From the cell containing the given text, extract its center point as (x, y) coordinate. 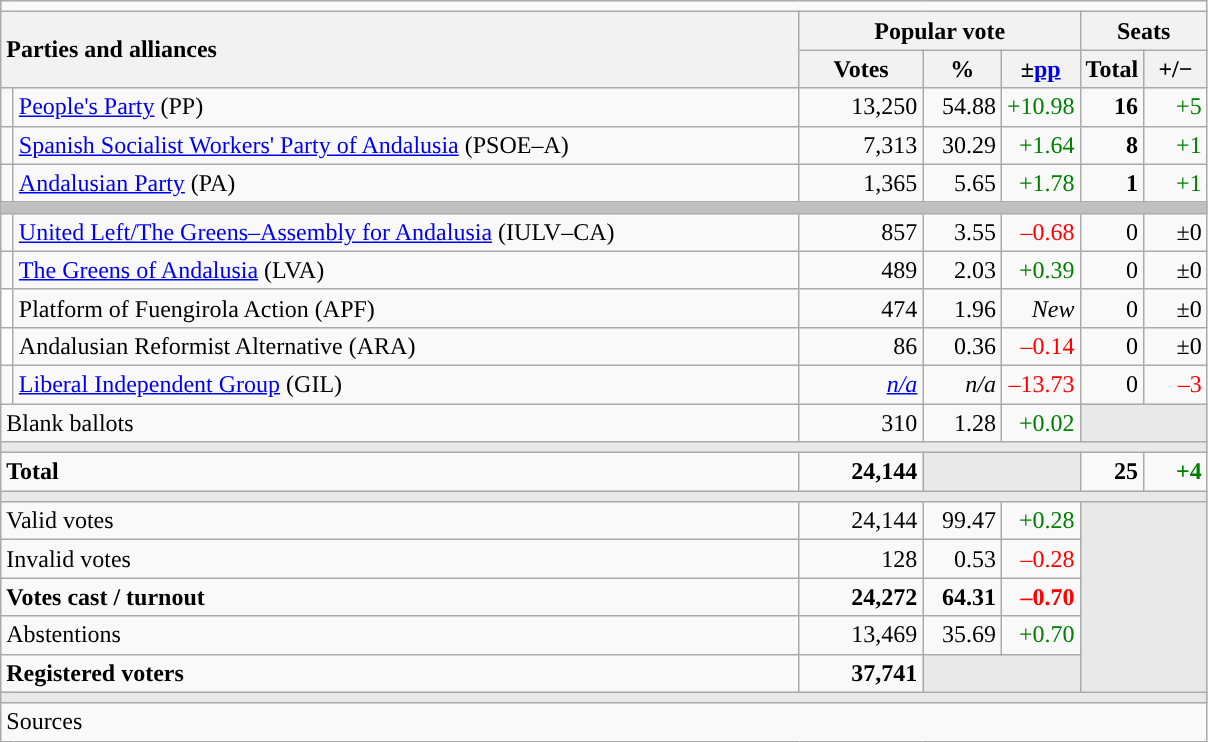
128 (861, 559)
+1.64 (1040, 145)
857 (861, 232)
Spanish Socialist Workers' Party of Andalusia (PSOE–A) (406, 145)
16 (1112, 107)
99.47 (962, 521)
25 (1112, 472)
Parties and alliances (400, 50)
Votes (861, 69)
+0.02 (1040, 423)
24,272 (861, 597)
–0.68 (1040, 232)
+0.70 (1040, 635)
37,741 (861, 673)
7,313 (861, 145)
Popular vote (940, 31)
Blank ballots (400, 423)
+1.78 (1040, 183)
310 (861, 423)
5.65 (962, 183)
+10.98 (1040, 107)
13,250 (861, 107)
30.29 (962, 145)
Seats (1144, 31)
–0.70 (1040, 597)
489 (861, 270)
Andalusian Reformist Alternative (ARA) (406, 346)
Votes cast / turnout (400, 597)
Andalusian Party (PA) (406, 183)
Valid votes (400, 521)
–0.28 (1040, 559)
Sources (604, 722)
The Greens of Andalusia (LVA) (406, 270)
0.36 (962, 346)
Platform of Fuengirola Action (APF) (406, 308)
+0.28 (1040, 521)
–0.14 (1040, 346)
+4 (1176, 472)
2.03 (962, 270)
86 (861, 346)
1.28 (962, 423)
54.88 (962, 107)
–3 (1176, 384)
8 (1112, 145)
+5 (1176, 107)
0.53 (962, 559)
+0.39 (1040, 270)
% (962, 69)
1 (1112, 183)
+/− (1176, 69)
474 (861, 308)
13,469 (861, 635)
People's Party (PP) (406, 107)
Abstentions (400, 635)
±pp (1040, 69)
1.96 (962, 308)
Registered voters (400, 673)
Liberal Independent Group (GIL) (406, 384)
Invalid votes (400, 559)
United Left/The Greens–Assembly for Andalusia (IULV–CA) (406, 232)
New (1040, 308)
64.31 (962, 597)
3.55 (962, 232)
–13.73 (1040, 384)
1,365 (861, 183)
35.69 (962, 635)
